Identify which cell holds the provided text, then report its (X, Y) central coordinate. 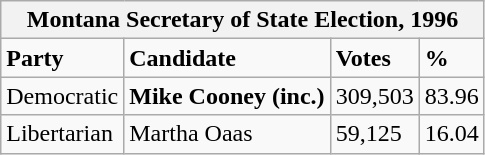
Votes (374, 58)
Libertarian (62, 134)
59,125 (374, 134)
16.04 (452, 134)
Montana Secretary of State Election, 1996 (242, 20)
309,503 (374, 96)
83.96 (452, 96)
Candidate (227, 58)
% (452, 58)
Mike Cooney (inc.) (227, 96)
Martha Oaas (227, 134)
Party (62, 58)
Democratic (62, 96)
